Locate the cell with the specified text and output its (X, Y) center coordinate. 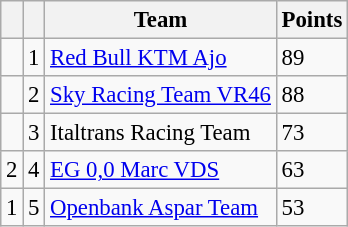
89 (312, 58)
73 (312, 133)
Sky Racing Team VR46 (161, 95)
5 (34, 208)
63 (312, 170)
88 (312, 95)
Team (161, 20)
Openbank Aspar Team (161, 208)
53 (312, 208)
Red Bull KTM Ajo (161, 58)
Italtrans Racing Team (161, 133)
3 (34, 133)
Points (312, 20)
EG 0,0 Marc VDS (161, 170)
4 (34, 170)
